Find where the given text appears and provide that cell's center as (x, y) coordinate. 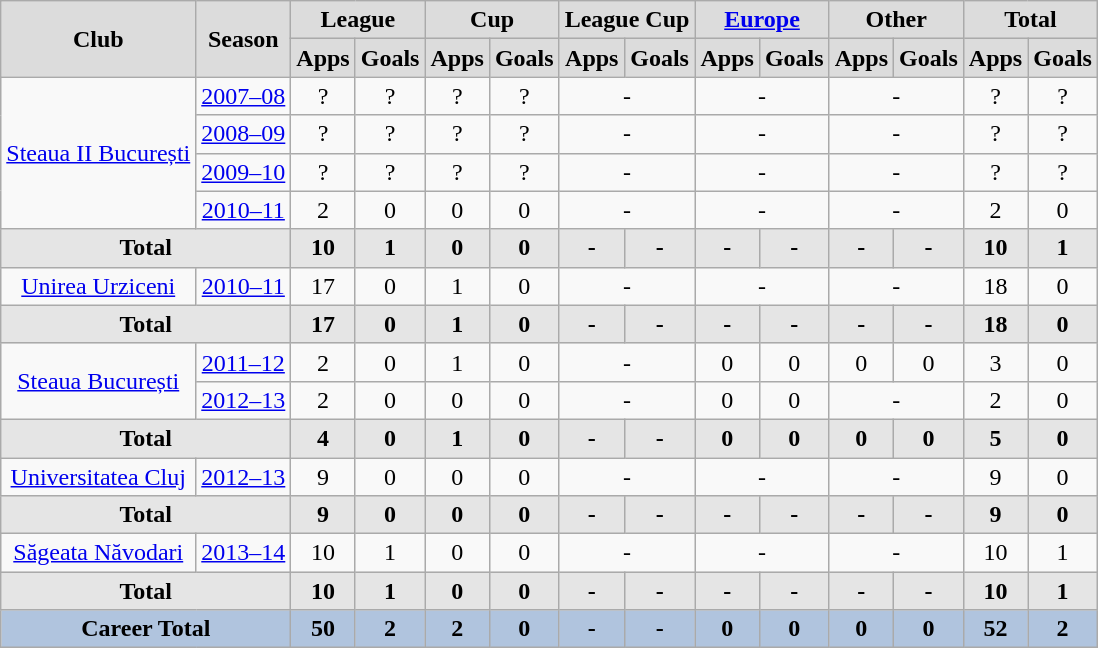
52 (995, 629)
4 (323, 438)
Steaua II București (98, 153)
League (358, 20)
Season (244, 39)
Universitatea Cluj (98, 477)
Other (896, 20)
Career Total (146, 629)
5 (995, 438)
Steaua București (98, 381)
Unirea Urziceni (98, 286)
3 (995, 362)
50 (323, 629)
Club (98, 39)
Săgeata Năvodari (98, 553)
League Cup (627, 20)
2007–08 (244, 96)
2009–10 (244, 172)
2011–12 (244, 362)
Cup (492, 20)
Europe (762, 20)
2008–09 (244, 134)
2013–14 (244, 553)
